Return the [x, y] coordinate for the center point of the cell that contains the specified text.  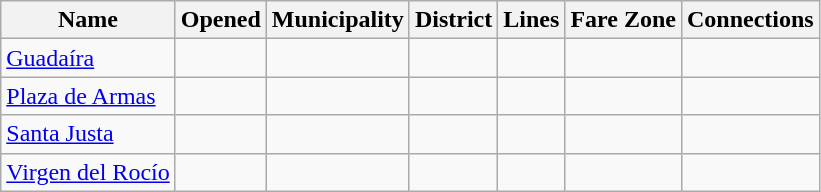
Plaza de Armas [88, 96]
District [453, 20]
Fare Zone [624, 20]
Connections [750, 20]
Virgen del Rocío [88, 172]
Opened [220, 20]
Municipality [338, 20]
Name [88, 20]
Santa Justa [88, 134]
Lines [532, 20]
Guadaíra [88, 58]
